Identify which cell holds the provided text, then report its [X, Y] central coordinate. 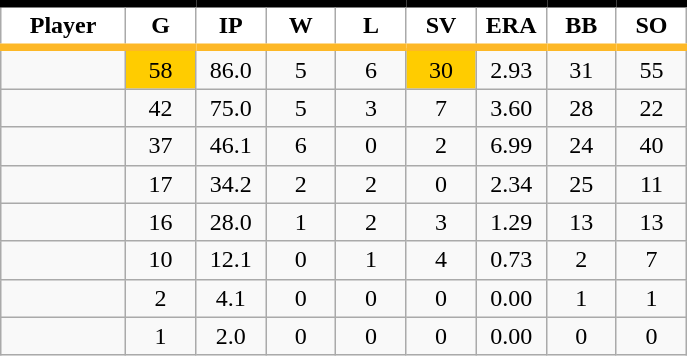
34.2 [231, 184]
ERA [511, 26]
28 [581, 108]
22 [651, 108]
86.0 [231, 68]
16 [160, 222]
BB [581, 26]
30 [441, 68]
6.99 [511, 146]
75.0 [231, 108]
11 [651, 184]
10 [160, 260]
2.93 [511, 68]
W [301, 26]
55 [651, 68]
3.60 [511, 108]
37 [160, 146]
42 [160, 108]
25 [581, 184]
46.1 [231, 146]
31 [581, 68]
40 [651, 146]
2.34 [511, 184]
0.73 [511, 260]
17 [160, 184]
2.0 [231, 336]
1.29 [511, 222]
4 [441, 260]
12.1 [231, 260]
Player [64, 26]
24 [581, 146]
G [160, 26]
IP [231, 26]
28.0 [231, 222]
4.1 [231, 298]
58 [160, 68]
SV [441, 26]
L [371, 26]
SO [651, 26]
